Scan for the cell matching the given text and deliver its [X, Y] coordinate at center. 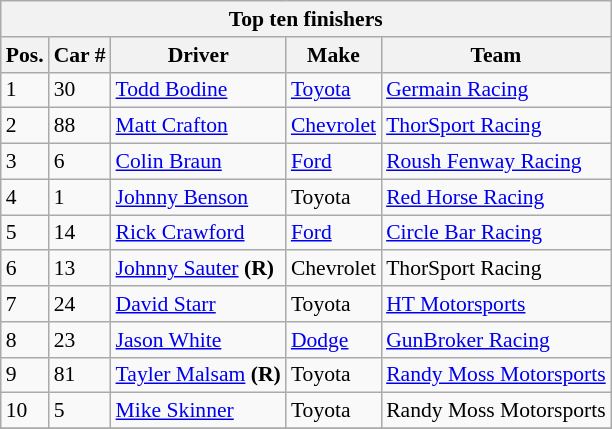
Mike Skinner [198, 411]
10 [25, 411]
3 [25, 162]
Johnny Sauter (R) [198, 269]
Circle Bar Racing [496, 233]
2 [25, 126]
23 [80, 340]
Pos. [25, 55]
HT Motorsports [496, 304]
Driver [198, 55]
Dodge [334, 340]
Tayler Malsam (R) [198, 375]
Car # [80, 55]
8 [25, 340]
81 [80, 375]
Team [496, 55]
24 [80, 304]
Top ten finishers [306, 19]
GunBroker Racing [496, 340]
Make [334, 55]
Germain Racing [496, 90]
14 [80, 233]
Rick Crawford [198, 233]
Todd Bodine [198, 90]
Red Horse Racing [496, 197]
David Starr [198, 304]
Jason White [198, 340]
88 [80, 126]
Johnny Benson [198, 197]
4 [25, 197]
7 [25, 304]
Colin Braun [198, 162]
Matt Crafton [198, 126]
Roush Fenway Racing [496, 162]
13 [80, 269]
9 [25, 375]
30 [80, 90]
